Pinpoint the cell where the given text exists, returning its (x, y) midpoint coordinate. 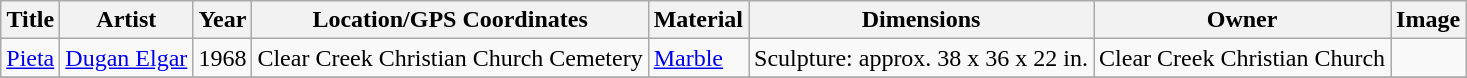
Location/GPS Coordinates (450, 20)
Dimensions (922, 20)
Dugan Elgar (126, 58)
Artist (126, 20)
Owner (1242, 20)
Clear Creek Christian Church Cemetery (450, 58)
Sculpture: approx. 38 x 36 x 22 in. (922, 58)
1968 (222, 58)
Clear Creek Christian Church (1242, 58)
Year (222, 20)
Marble (698, 58)
Material (698, 20)
Title (30, 20)
Image (1428, 20)
Pieta (30, 58)
